Extract the [X, Y] coordinate from the center of the cell holding the provided text.  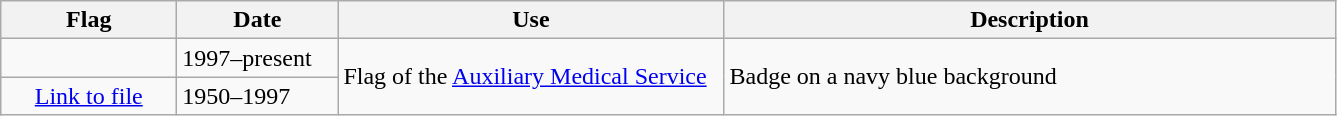
Date [258, 20]
1997–present [258, 58]
Flag [89, 20]
Flag of the Auxiliary Medical Service [531, 77]
Link to file [89, 96]
Badge on a navy blue background [1030, 77]
Description [1030, 20]
1950–1997 [258, 96]
Use [531, 20]
